Detect which cell encompasses the target text, then output its (X, Y) center coordinate. 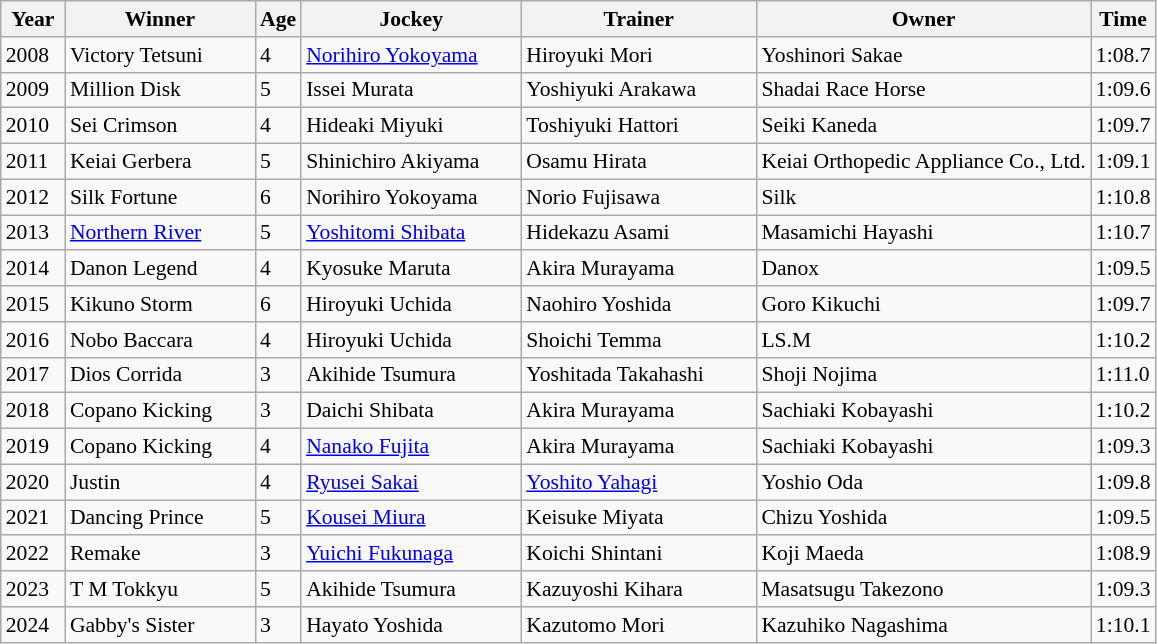
2018 (33, 411)
Keiai Gerbera (160, 162)
Northern River (160, 233)
Hayato Yoshida (411, 625)
Silk Fortune (160, 197)
Kousei Miura (411, 518)
Ryusei Sakai (411, 482)
Shoji Nojima (923, 375)
1:10.8 (1124, 197)
2009 (33, 90)
Sei Crimson (160, 126)
Chizu Yoshida (923, 518)
Goro Kikuchi (923, 304)
Yuichi Fukunaga (411, 554)
Dancing Prince (160, 518)
Masatsugu Takezono (923, 589)
Nobo Baccara (160, 340)
Kazuhiko Nagashima (923, 625)
Yoshiyuki Arakawa (638, 90)
Hidekazu Asami (638, 233)
2014 (33, 269)
Daichi Shibata (411, 411)
Danon Legend (160, 269)
2016 (33, 340)
Year (33, 19)
2015 (33, 304)
2008 (33, 55)
Osamu Hirata (638, 162)
Yoshinori Sakae (923, 55)
2024 (33, 625)
T M Tokkyu (160, 589)
2022 (33, 554)
2012 (33, 197)
Keiai Orthopedic Appliance Co., Ltd. (923, 162)
2020 (33, 482)
1:11.0 (1124, 375)
Winner (160, 19)
Trainer (638, 19)
Nanako Fujita (411, 447)
2011 (33, 162)
Justin (160, 482)
Kazuyoshi Kihara (638, 589)
2023 (33, 589)
Yoshitomi Shibata (411, 233)
Shoichi Temma (638, 340)
Gabby's Sister (160, 625)
LS.M (923, 340)
Toshiyuki Hattori (638, 126)
Time (1124, 19)
1:10.7 (1124, 233)
2010 (33, 126)
Shadai Race Horse (923, 90)
Yoshitada Takahashi (638, 375)
Victory Tetsuni (160, 55)
1:09.8 (1124, 482)
2019 (33, 447)
Million Disk (160, 90)
Koji Maeda (923, 554)
Hideaki Miyuki (411, 126)
Kazutomo Mori (638, 625)
Danox (923, 269)
Naohiro Yoshida (638, 304)
2013 (33, 233)
1:10.1 (1124, 625)
1:08.7 (1124, 55)
Yoshio Oda (923, 482)
Koichi Shintani (638, 554)
1:08.9 (1124, 554)
Silk (923, 197)
1:09.1 (1124, 162)
Jockey (411, 19)
Shinichiro Akiyama (411, 162)
Kikuno Storm (160, 304)
Issei Murata (411, 90)
Norio Fujisawa (638, 197)
Keisuke Miyata (638, 518)
Remake (160, 554)
2021 (33, 518)
Hiroyuki Mori (638, 55)
Seiki Kaneda (923, 126)
Dios Corrida (160, 375)
Yoshito Yahagi (638, 482)
1:09.6 (1124, 90)
2017 (33, 375)
Kyosuke Maruta (411, 269)
Masamichi Hayashi (923, 233)
Age (278, 19)
Owner (923, 19)
